Capture the cell that displays the provided text and extract its (x, y) central coordinate. 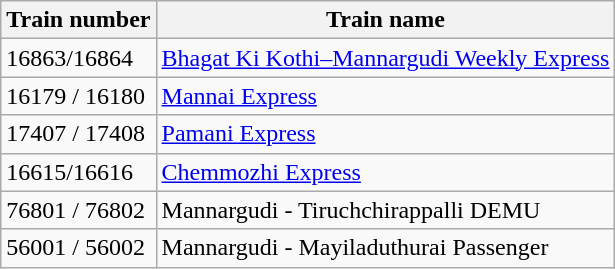
17407 / 17408 (78, 134)
Mannargudi - Mayiladuthurai Passenger (386, 248)
Mannai Express (386, 96)
56001 / 56002 (78, 248)
76801 / 76802 (78, 210)
Train name (386, 20)
Train number (78, 20)
Pamani Express (386, 134)
Mannargudi - Tiruchchirappalli DEMU (386, 210)
16863/16864 (78, 58)
Bhagat Ki Kothi–Mannargudi Weekly Express (386, 58)
16179 / 16180 (78, 96)
16615/16616 (78, 172)
Chemmozhi Express (386, 172)
